Detect which cell encompasses the target text, then output its (X, Y) center coordinate. 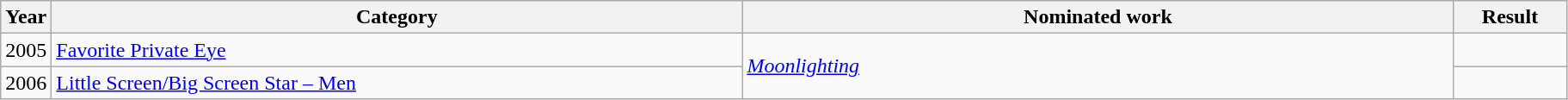
Favorite Private Eye (397, 50)
Nominated work (1098, 17)
Moonlighting (1098, 66)
Category (397, 17)
2006 (26, 83)
2005 (26, 50)
Result (1510, 17)
Little Screen/Big Screen Star – Men (397, 83)
Year (26, 17)
